For the text-containing cell, return its midpoint in (x, y) coordinate format. 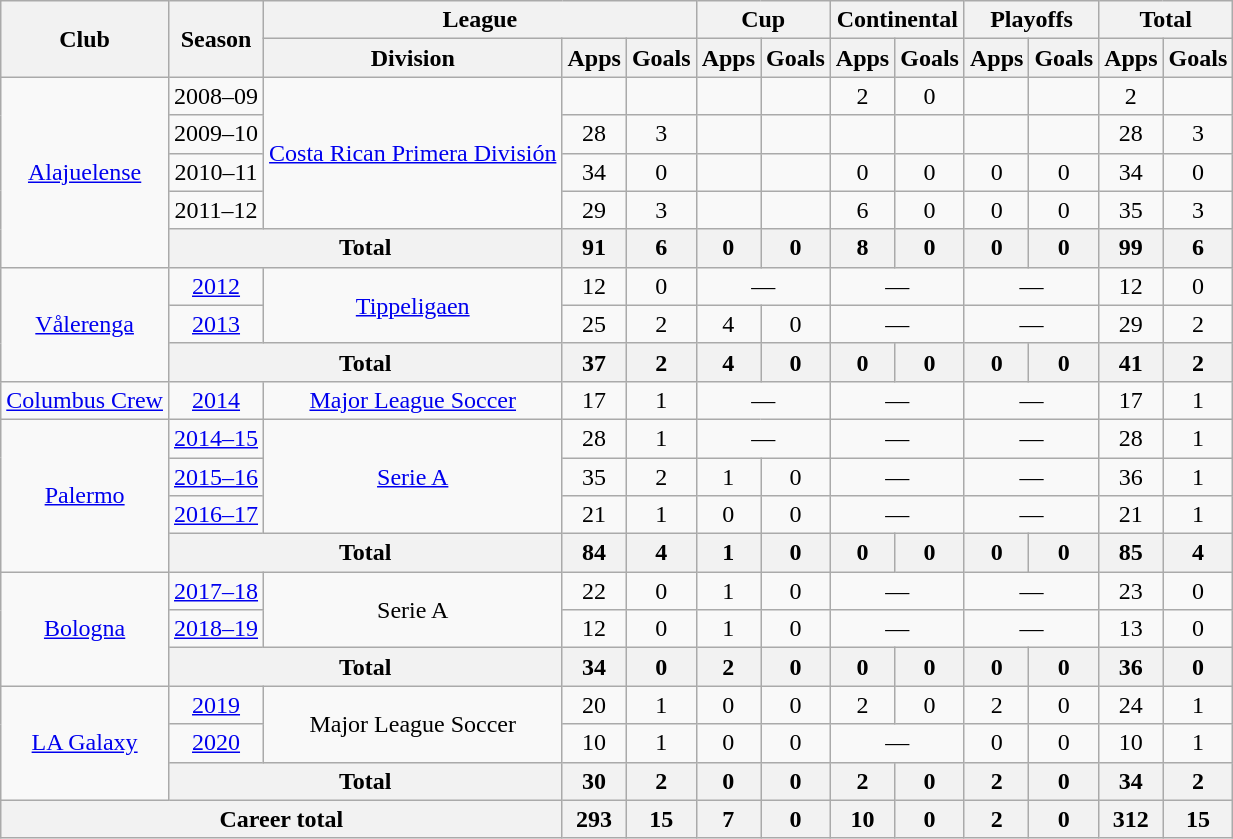
Columbus Crew (85, 400)
Career total (282, 819)
23 (1131, 591)
Tippeligaen (413, 305)
2019 (216, 705)
37 (594, 362)
Season (216, 39)
Alajuelense (85, 172)
2009–10 (216, 134)
Palermo (85, 495)
22 (594, 591)
2016–17 (216, 515)
99 (1131, 248)
Division (413, 58)
Bologna (85, 629)
2014–15 (216, 438)
2018–19 (216, 629)
Club (85, 39)
312 (1131, 819)
30 (594, 781)
2012 (216, 286)
League (480, 20)
293 (594, 819)
2008–09 (216, 96)
24 (1131, 705)
2010–11 (216, 172)
2017–18 (216, 591)
85 (1131, 553)
13 (1131, 629)
Playoffs (1031, 20)
41 (1131, 362)
2011–12 (216, 210)
20 (594, 705)
LA Galaxy (85, 743)
Costa Rican Primera División (413, 153)
2014 (216, 400)
91 (594, 248)
25 (594, 324)
84 (594, 553)
2013 (216, 324)
Cup (763, 20)
7 (728, 819)
2015–16 (216, 477)
Vålerenga (85, 324)
Continental (897, 20)
8 (862, 248)
2020 (216, 743)
